Locate the cell with the specified text and output its [x, y] center coordinate. 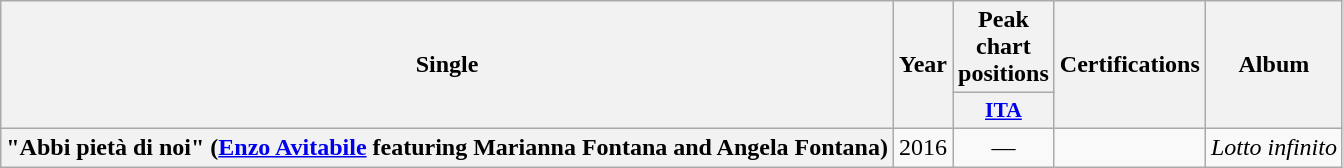
Peak chart positions [1004, 47]
2016 [922, 147]
ITA [1004, 111]
Year [922, 65]
"Abbi pietà di noi" (Enzo Avitabile featuring Marianna Fontana and Angela Fontana) [448, 147]
Single [448, 65]
Certifications [1130, 65]
Album [1274, 65]
— [1004, 147]
Lotto infinito [1274, 147]
